Return the [x, y] coordinate for the center point of the cell that contains the specified text.  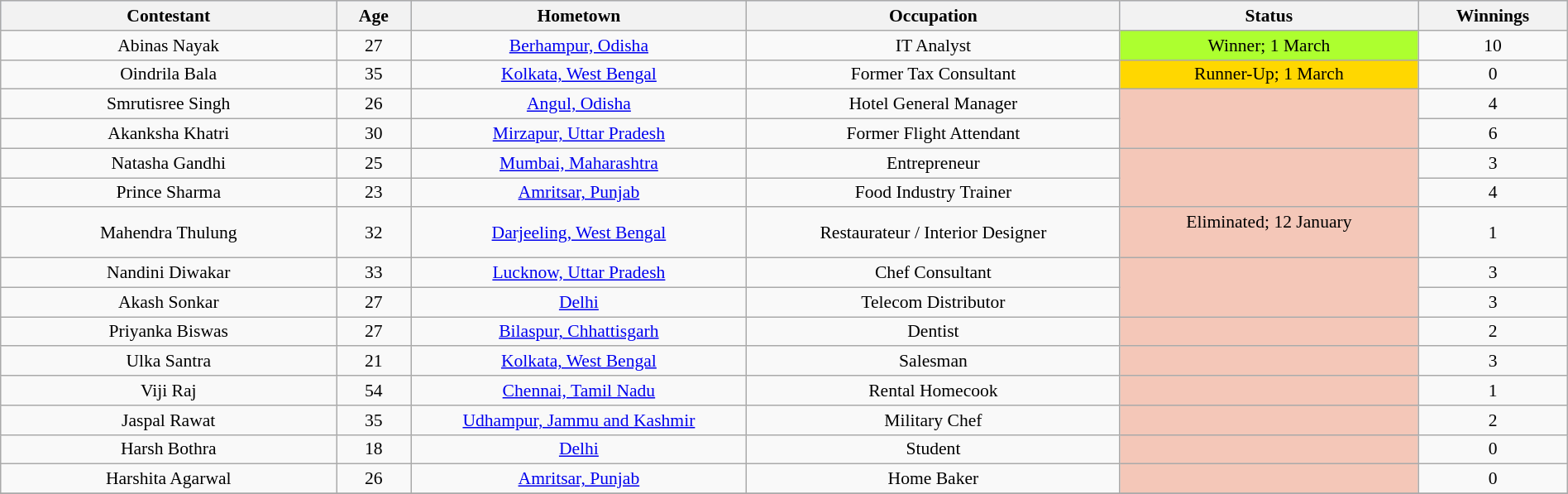
Food Industry Trainer [933, 193]
Oindrila Bala [169, 74]
30 [374, 134]
Akash Sonkar [169, 302]
Jaspal Rawat [169, 420]
Udhampur, Jammu and Kashmir [579, 420]
Status [1269, 16]
IT Analyst [933, 46]
Entrepreneur [933, 163]
Mahendra Thulung [169, 233]
Akanksha Khatri [169, 134]
Chef Consultant [933, 273]
Mumbai, Maharashtra [579, 163]
Winnings [1493, 16]
Ulka Santra [169, 362]
Occupation [933, 16]
Restaurateur / Interior Designer [933, 233]
Student [933, 449]
Rental Homecook [933, 391]
6 [1493, 134]
Chennai, Tamil Nadu [579, 391]
Military Chef [933, 420]
Angul, Odisha [579, 104]
10 [1493, 46]
Former Flight Attendant [933, 134]
Natasha Gandhi [169, 163]
Dentist [933, 332]
25 [374, 163]
Home Baker [933, 479]
Bilaspur, Chhattisgarh [579, 332]
32 [374, 233]
Smrutisree Singh [169, 104]
Priyanka Biswas [169, 332]
Age [374, 16]
Harsh Bothra [169, 449]
Harshita Agarwal [169, 479]
23 [374, 193]
Runner-Up; 1 March [1269, 74]
Former Tax Consultant [933, 74]
Winner; 1 March [1269, 46]
Contestant [169, 16]
Nandini Diwakar [169, 273]
Telecom Distributor [933, 302]
33 [374, 273]
Darjeeling, West Bengal [579, 233]
Hotel General Manager [933, 104]
Mirzapur, Uttar Pradesh [579, 134]
54 [374, 391]
Abinas Nayak [169, 46]
Hometown [579, 16]
Lucknow, Uttar Pradesh [579, 273]
Eliminated; 12 January [1269, 233]
Salesman [933, 362]
21 [374, 362]
Viji Raj [169, 391]
Prince Sharma [169, 193]
18 [374, 449]
Berhampur, Odisha [579, 46]
